Detect which cell encompasses the target text, then output its [X, Y] center coordinate. 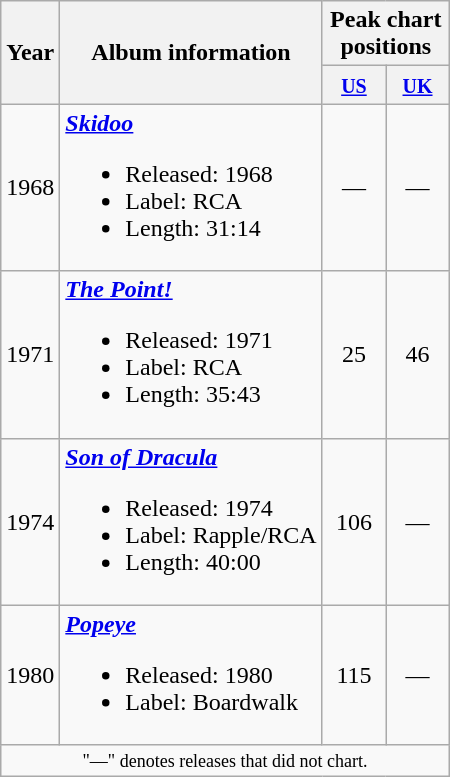
The Point!Released: 1971Label: RCALength: 35:43 [191, 354]
Album information [191, 52]
1968 [30, 188]
Peak chart positions [386, 34]
1971 [30, 354]
25 [354, 354]
UK [418, 85]
SkidooReleased: 1968Label: RCALength: 31:14 [191, 188]
PopeyeReleased: 1980Label: Boardwalk [191, 675]
"—" denotes releases that did not chart. [226, 760]
1974 [30, 522]
Son of DraculaReleased: 1974Label: Rapple/RCALength: 40:00 [191, 522]
1980 [30, 675]
46 [418, 354]
106 [354, 522]
115 [354, 675]
Year [30, 52]
US [354, 85]
